For the text-containing cell, return its midpoint in [x, y] coordinate format. 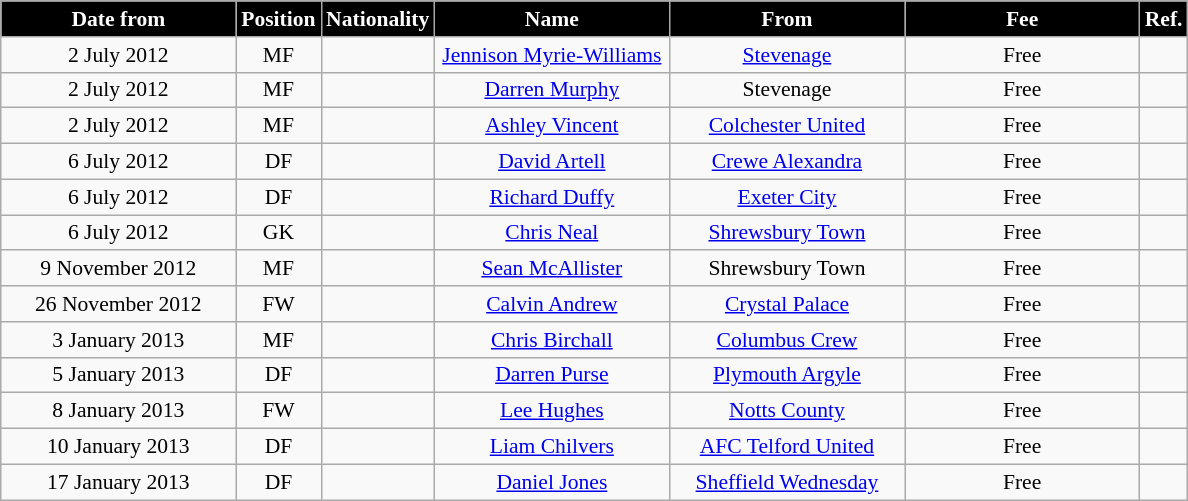
Sean McAllister [552, 269]
Daniel Jones [552, 482]
Date from [118, 19]
From [786, 19]
Richard Duffy [552, 197]
GK [278, 233]
Chris Neal [552, 233]
Position [278, 19]
5 January 2013 [118, 375]
Darren Murphy [552, 90]
Crewe Alexandra [786, 162]
Ref. [1164, 19]
Plymouth Argyle [786, 375]
Crystal Palace [786, 304]
Sheffield Wednesday [786, 482]
Name [552, 19]
9 November 2012 [118, 269]
Nationality [378, 19]
26 November 2012 [118, 304]
David Artell [552, 162]
Fee [1022, 19]
17 January 2013 [118, 482]
Calvin Andrew [552, 304]
3 January 2013 [118, 340]
AFC Telford United [786, 447]
Jennison Myrie-Williams [552, 55]
Lee Hughes [552, 411]
8 January 2013 [118, 411]
Columbus Crew [786, 340]
10 January 2013 [118, 447]
Notts County [786, 411]
Liam Chilvers [552, 447]
Darren Purse [552, 375]
Ashley Vincent [552, 126]
Colchester United [786, 126]
Chris Birchall [552, 340]
Exeter City [786, 197]
